Pinpoint the cell where the given text exists, returning its [x, y] midpoint coordinate. 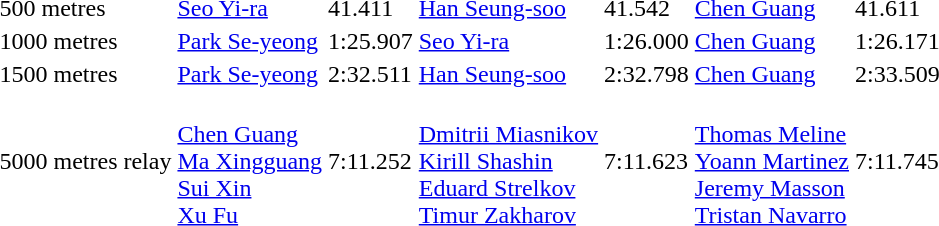
Seo Yi-ra [508, 41]
1:26.000 [647, 41]
1:25.907 [371, 41]
2:32.511 [371, 74]
2:32.798 [647, 74]
Han Seung-soo [508, 74]
